Identify which cell holds the provided text, then report its [X, Y] central coordinate. 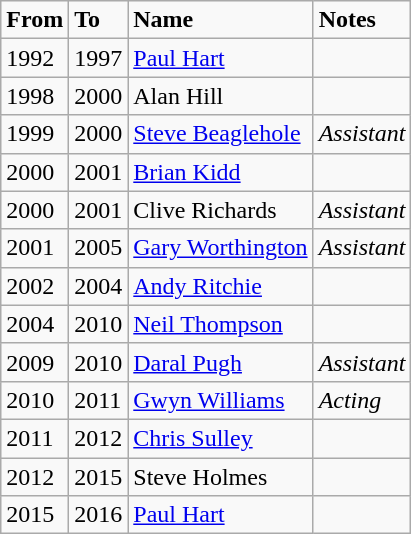
2005 [98, 248]
1997 [98, 58]
1992 [35, 58]
Alan Hill [220, 96]
Name [220, 20]
2016 [98, 515]
2002 [35, 286]
Steve Holmes [220, 477]
Acting [362, 400]
Notes [362, 20]
2009 [35, 362]
Neil Thompson [220, 324]
1998 [35, 96]
Steve Beaglehole [220, 134]
From [35, 20]
Clive Richards [220, 210]
To [98, 20]
Gwyn Williams [220, 400]
1999 [35, 134]
Gary Worthington [220, 248]
Daral Pugh [220, 362]
Andy Ritchie [220, 286]
Chris Sulley [220, 438]
Brian Kidd [220, 172]
